Determine the [x, y] coordinate at the center of the cell enclosing the given text.  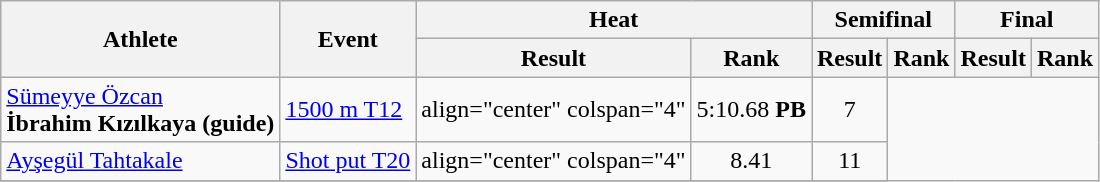
Athlete [140, 39]
7 [850, 110]
Ayşegül Tahtakale [140, 161]
5:10.68 PB [751, 110]
8.41 [751, 161]
Event [348, 39]
1500 m T12 [348, 110]
Semifinal [884, 20]
Shot put T20 [348, 161]
Final [1027, 20]
Heat [614, 20]
Sümeyye Özcanİbrahim Kızılkaya (guide) [140, 110]
11 [850, 161]
